Return [x, y] of the center of cell containing provided text 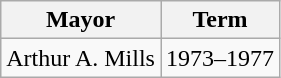
Arthur A. Mills [81, 58]
Term [220, 20]
Mayor [81, 20]
1973–1977 [220, 58]
